From the cell containing the given text, extract its center point as [X, Y] coordinate. 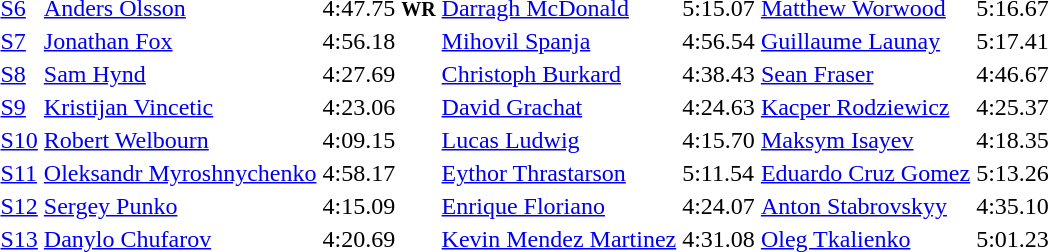
4:56.54 [719, 41]
4:38.43 [719, 74]
4:24.63 [719, 107]
Kristijan Vincetic [180, 107]
Lucas Ludwig [559, 140]
4:09.15 [379, 140]
4:27.69 [379, 74]
Eythor Thrastarson [559, 173]
Anton Stabrovskyy [865, 206]
5:11.54 [719, 173]
Jonathan Fox [180, 41]
Robert Welbourn [180, 140]
Christoph Burkard [559, 74]
Guillaume Launay [865, 41]
Enrique Floriano [559, 206]
Kacper Rodziewicz [865, 107]
Oleksandr Myroshnychenko [180, 173]
Maksym Isayev [865, 140]
4:23.06 [379, 107]
Sean Fraser [865, 74]
Sergey Punko [180, 206]
Sam Hynd [180, 74]
Mihovil Spanja [559, 41]
4:15.09 [379, 206]
David Grachat [559, 107]
4:15.70 [719, 140]
4:56.18 [379, 41]
4:58.17 [379, 173]
4:24.07 [719, 206]
Eduardo Cruz Gomez [865, 173]
